Extract the [X, Y] coordinate from the center of the cell holding the provided text.  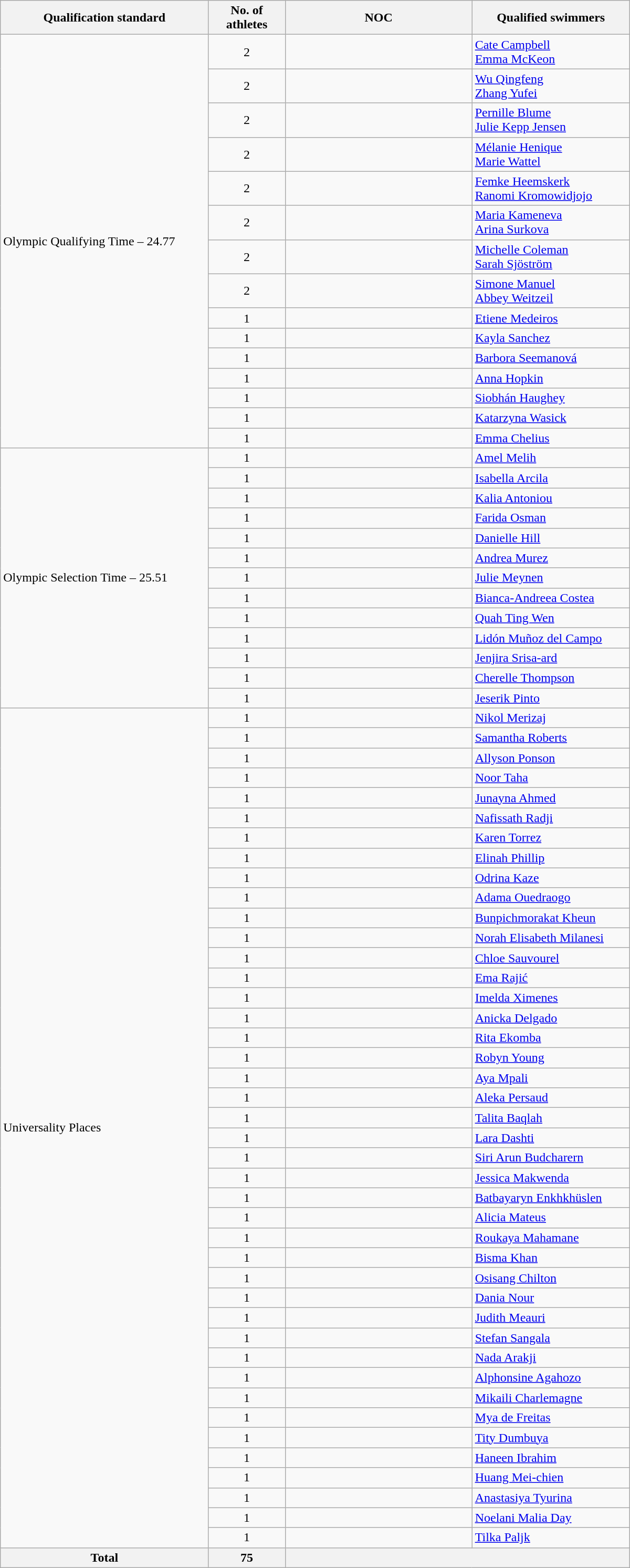
Nafissath Radji [551, 818]
Andrea Murez [551, 558]
Mya de Freitas [551, 1418]
Talita Baqlah [551, 1118]
Qualified swimmers [551, 18]
Stefan Sangala [551, 1338]
Danielle Hill [551, 538]
Adama Ouedraogo [551, 898]
Quah Ting Wen [551, 618]
Bisma Khan [551, 1258]
Anastasiya Tyurina [551, 1498]
Universality Places [104, 1128]
Norah Elisabeth Milanesi [551, 938]
Lara Dashti [551, 1138]
Olympic Selection Time – 25.51 [104, 578]
Allyson Ponson [551, 758]
Roukaya Mahamane [551, 1238]
Farida Osman [551, 518]
Robyn Young [551, 1058]
Kayla Sanchez [551, 338]
Noor Taha [551, 778]
Jenjira Srisa-ard [551, 658]
Nada Arakji [551, 1358]
Wu QingfengZhang Yufei [551, 86]
Samantha Roberts [551, 738]
Anicka Delgado [551, 1017]
Julie Meynen [551, 578]
Total [104, 1557]
Siobhán Haughey [551, 398]
Pernille BlumeJulie Kepp Jensen [551, 120]
Karen Torrez [551, 838]
Michelle ColemanSarah Sjöström [551, 256]
NOC [379, 18]
Mikaili Charlemagne [551, 1398]
Nikol Merizaj [551, 718]
Imelda Ximenes [551, 998]
Batbayaryn Enkhkhüslen [551, 1198]
Elinah Phillip [551, 858]
Cate CampbellEmma McKeon [551, 51]
No. of athletes [247, 18]
Anna Hopkin [551, 378]
Alphonsine Agahozo [551, 1378]
Siri Arun Budcharern [551, 1158]
Olympic Qualifying Time – 24.77 [104, 242]
Mélanie HeniqueMarie Wattel [551, 154]
Aleka Persaud [551, 1098]
Judith Meauri [551, 1317]
Jessica Makwenda [551, 1178]
Aya Mpali [551, 1078]
Cherelle Thompson [551, 678]
Noelani Malia Day [551, 1518]
Tity Dumbuya [551, 1438]
Lidón Muñoz del Campo [551, 638]
Amel Melih [551, 458]
Barbora Seemanová [551, 358]
Bunpichmorakat Kheun [551, 918]
Katarzyna Wasick [551, 418]
Junayna Ahmed [551, 798]
Simone ManuelAbbey Weitzeil [551, 291]
Kalia Antoniou [551, 498]
Chloe Sauvourel [551, 958]
Odrina Kaze [551, 878]
Femke HeemskerkRanomi Kromowidjojo [551, 188]
Alicia Mateus [551, 1218]
Dania Nour [551, 1297]
Bianca-Andreea Costea [551, 598]
Qualification standard [104, 18]
Isabella Arcila [551, 478]
Rita Ekomba [551, 1038]
Ema Rajić [551, 978]
Emma Chelius [551, 438]
Huang Mei-chien [551, 1478]
Etiene Medeiros [551, 318]
75 [247, 1557]
Jeserik Pinto [551, 698]
Osisang Chilton [551, 1278]
Haneen Ibrahim [551, 1458]
Tilka Paljk [551, 1538]
Maria KamenevaArina Surkova [551, 223]
